Identify which cell holds the provided text, then report its [X, Y] central coordinate. 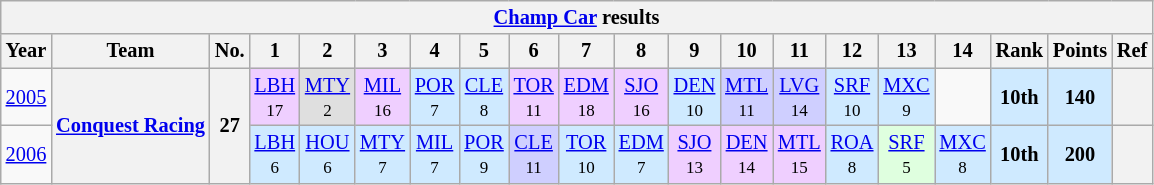
12 [852, 51]
EDM18 [586, 97]
MTL15 [800, 154]
POR7 [434, 97]
ROA8 [852, 154]
SRF10 [852, 97]
DEN14 [746, 154]
MTY7 [382, 154]
1 [275, 51]
Year [26, 51]
3 [382, 51]
MIL7 [434, 154]
6 [534, 51]
5 [484, 51]
HOU6 [328, 154]
POR9 [484, 154]
SRF5 [906, 154]
140 [1080, 97]
MXC8 [962, 154]
MTY2 [328, 97]
DEN10 [695, 97]
Ref [1132, 51]
11 [800, 51]
SJO13 [695, 154]
MXC9 [906, 97]
CLE8 [484, 97]
Points [1080, 51]
MTL11 [746, 97]
LBH6 [275, 154]
2006 [26, 154]
Conquest Racing [130, 126]
CLE11 [534, 154]
13 [906, 51]
2005 [26, 97]
Rank [1020, 51]
2 [328, 51]
10 [746, 51]
14 [962, 51]
7 [586, 51]
TOR10 [586, 154]
No. [230, 51]
SJO16 [642, 97]
MIL16 [382, 97]
4 [434, 51]
Champ Car results [576, 17]
200 [1080, 154]
27 [230, 126]
EDM7 [642, 154]
8 [642, 51]
LBH17 [275, 97]
Team [130, 51]
TOR11 [534, 97]
9 [695, 51]
LVG14 [800, 97]
